Return (x, y) of the center of cell containing provided text 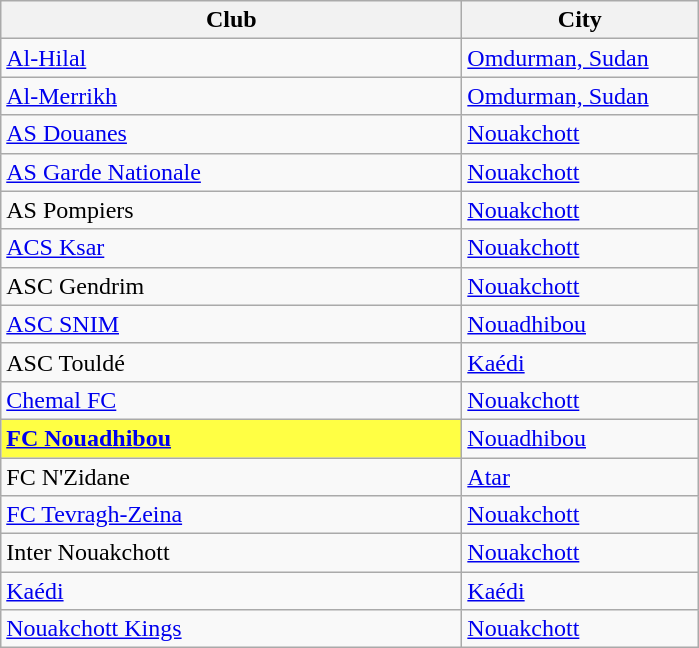
Chemal FC (232, 400)
Al-Hilal (232, 58)
AS Douanes (232, 134)
FC Nouadhibou (232, 438)
City (580, 20)
Atar (580, 477)
ASC Gendrim (232, 286)
Al-Merrikh (232, 96)
Club (232, 20)
FC Tevragh-Zeina (232, 515)
Nouakchott Kings (232, 629)
ACS Ksar (232, 248)
Inter Nouakchott (232, 553)
FC N'Zidane (232, 477)
ASC SNIM (232, 324)
AS Pompiers (232, 210)
AS Garde Nationale (232, 172)
ASC Touldé (232, 362)
